Scan for the cell matching the given text and deliver its [X, Y] coordinate at center. 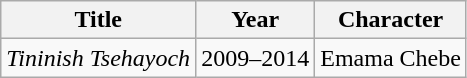
Year [256, 20]
Tininish Tsehayoch [98, 58]
Character [391, 20]
Emama Chebe [391, 58]
2009–2014 [256, 58]
Title [98, 20]
